Locate the cell with the specified text and output its [X, Y] center coordinate. 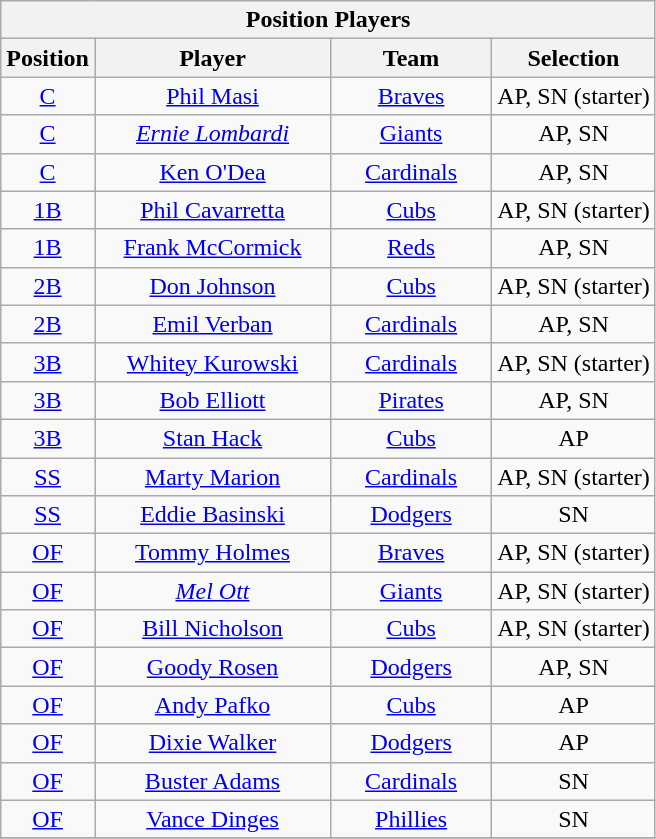
Vance Dinges [212, 819]
Mel Ott [212, 591]
Team [412, 58]
Phillies [412, 819]
Whitey Kurowski [212, 362]
Selection [574, 58]
Position Players [328, 20]
Dixie Walker [212, 743]
Andy Pafko [212, 705]
Ernie Lombardi [212, 134]
Phil Cavarretta [212, 210]
Goody Rosen [212, 667]
Frank McCormick [212, 248]
Emil Verban [212, 324]
Pirates [412, 400]
Buster Adams [212, 781]
Position [48, 58]
Bob Elliott [212, 400]
Tommy Holmes [212, 553]
Phil Masi [212, 96]
Stan Hack [212, 438]
Don Johnson [212, 286]
Player [212, 58]
Eddie Basinski [212, 515]
Bill Nicholson [212, 629]
Reds [412, 248]
Ken O'Dea [212, 172]
Marty Marion [212, 477]
